Return the (X, Y) coordinate for the center point of the cell that contains the specified text.  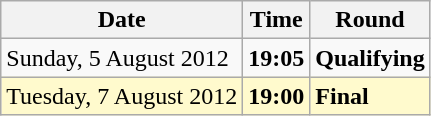
19:05 (276, 58)
Tuesday, 7 August 2012 (122, 96)
Time (276, 20)
Round (370, 20)
Qualifying (370, 58)
Date (122, 20)
Final (370, 96)
19:00 (276, 96)
Sunday, 5 August 2012 (122, 58)
